Pinpoint the cell where the given text exists, returning its [X, Y] midpoint coordinate. 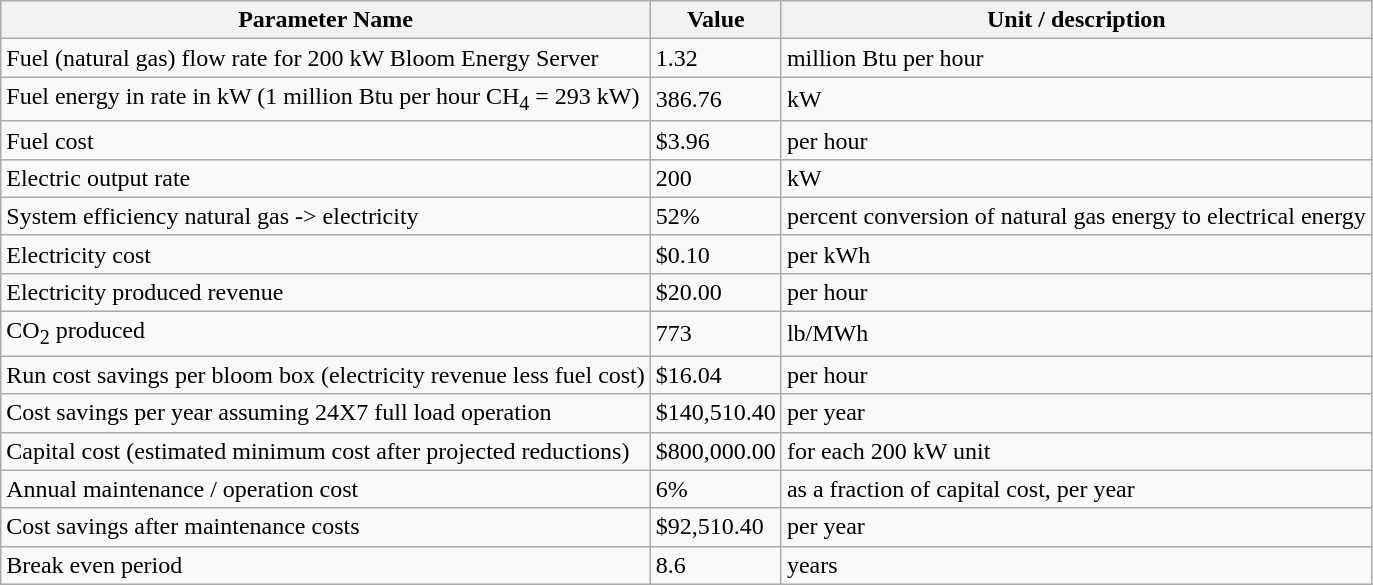
Electric output rate [326, 178]
Cost savings after maintenance costs [326, 527]
773 [716, 334]
Electricity cost [326, 254]
for each 200 kW unit [1076, 451]
Fuel cost [326, 140]
Fuel energy in rate in kW (1 million Btu per hour CH4 = 293 kW) [326, 99]
386.76 [716, 99]
Capital cost (estimated minimum cost after projected reductions) [326, 451]
as a fraction of capital cost, per year [1076, 489]
200 [716, 178]
Fuel (natural gas) flow rate for 200 kW Bloom Energy Server [326, 58]
$16.04 [716, 375]
years [1076, 565]
$20.00 [716, 292]
Electricity produced revenue [326, 292]
percent conversion of natural gas energy to electrical energy [1076, 216]
$0.10 [716, 254]
52% [716, 216]
Annual maintenance / operation cost [326, 489]
Run cost savings per bloom box (electricity revenue less fuel cost) [326, 375]
Unit / description [1076, 20]
$92,510.40 [716, 527]
$800,000.00 [716, 451]
per kWh [1076, 254]
$3.96 [716, 140]
lb/MWh [1076, 334]
$140,510.40 [716, 413]
Break even period [326, 565]
Cost savings per year assuming 24X7 full load operation [326, 413]
8.6 [716, 565]
Parameter Name [326, 20]
System efficiency natural gas -> electricity [326, 216]
CO2 produced [326, 334]
million Btu per hour [1076, 58]
Value [716, 20]
6% [716, 489]
1.32 [716, 58]
